Output the [x, y] coordinate of the center of the cell containing the given text.  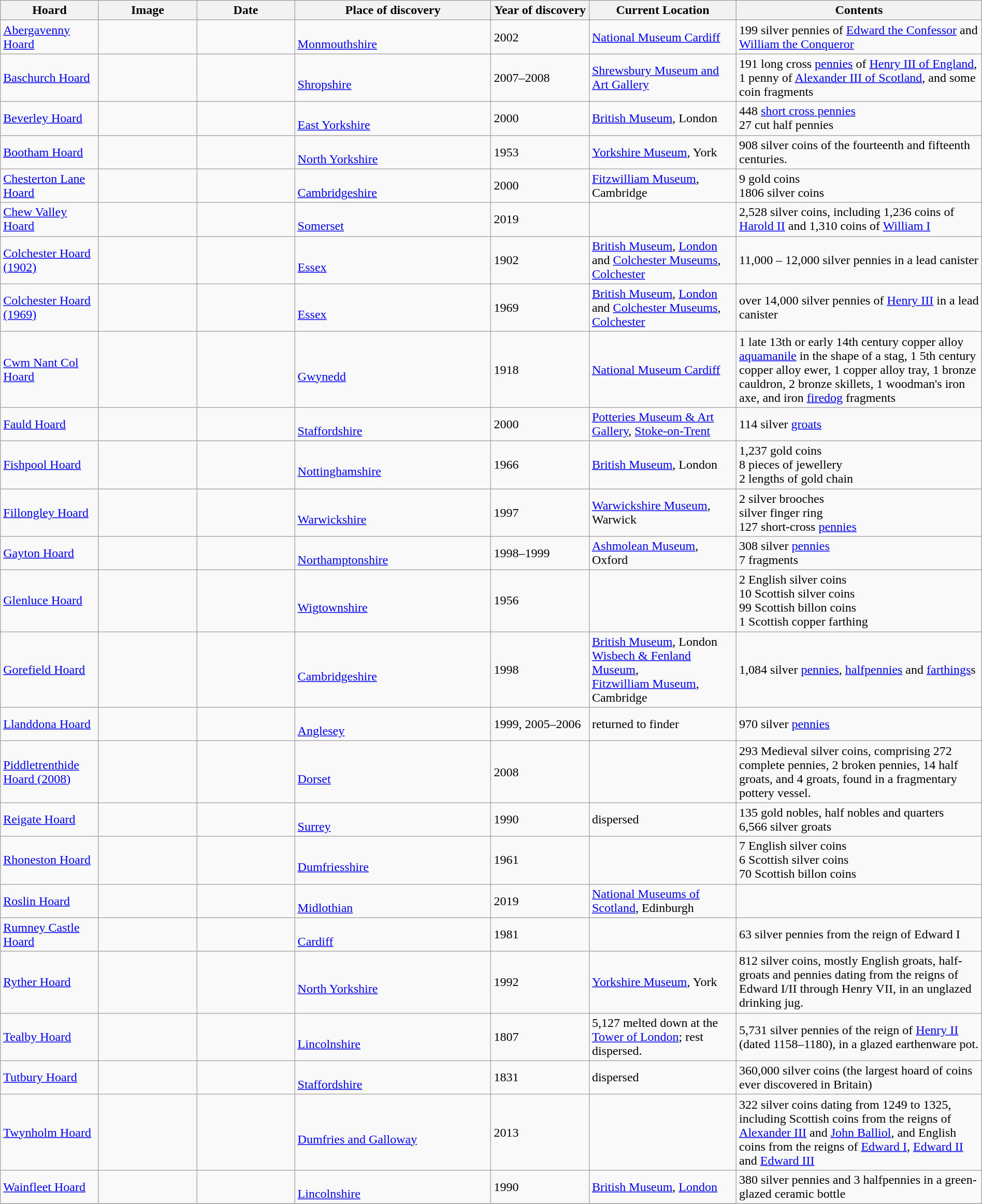
Cardiff [393, 934]
Piddletrenthide Hoard (2008) [50, 772]
Colchester Hoard (1902) [50, 260]
Wigtownshire [393, 601]
Somerset [393, 220]
Abergavenny Hoard [50, 37]
Cwm Nant Col Hoard [50, 369]
Place of discovery [393, 10]
1956 [540, 601]
2008 [540, 772]
1999, 2005–2006 [540, 724]
Year of discovery [540, 10]
Chew Valley Hoard [50, 220]
Nottinghamshire [393, 465]
360,000 silver coins (the largest hoard of coins ever discovered in Britain) [859, 1077]
National Museums of Scotland, Edinburgh [662, 901]
Glenluce Hoard [50, 601]
Roslin Hoard [50, 901]
2 English silver coins10 Scottish silver coins99 Scottish billon coins1 Scottish copper farthing [859, 601]
1902 [540, 260]
Llanddona Hoard [50, 724]
Dorset [393, 772]
5,127 melted down at the Tower of London; rest dispersed. [662, 1037]
Shropshire [393, 78]
Tealby Hoard [50, 1037]
1997 [540, 513]
5,731 silver pennies of the reign of Henry II (dated 1158–1180), in a glazed earthenware pot. [859, 1037]
2,528 silver coins, including 1,236 coins of Harold II and 1,310 coins of William I [859, 220]
1918 [540, 369]
Reigate Hoard [50, 819]
2007–2008 [540, 78]
2013 [540, 1132]
Wainfleet Hoard [50, 1187]
Colchester Hoard (1969) [50, 308]
1,237 gold coins8 pieces of jewellery2 lengths of gold chain [859, 465]
Fauld Hoard [50, 424]
Monmouthshire [393, 37]
Contents [859, 10]
Gorefield Hoard [50, 670]
2 silver broochessilver finger ring127 short-cross pennies [859, 513]
Ryther Hoard [50, 982]
Warwickshire Museum, Warwick [662, 513]
Ashmolean Museum, Oxford [662, 553]
2002 [540, 37]
114 silver groats [859, 424]
Warwickshire [393, 513]
135 gold nobles, half nobles and quarters6,566 silver groats [859, 819]
Fillongley Hoard [50, 513]
Dumfries and Galloway [393, 1132]
Fitzwilliam Museum, Cambridge [662, 185]
199 silver pennies of Edward the Confessor and William the Conqueror [859, 37]
308 silver pennies7 fragments [859, 553]
Dumfriesshire [393, 860]
1969 [540, 308]
7 English silver coins6 Scottish silver coins70 Scottish billon coins [859, 860]
Chesterton Lane Hoard [50, 185]
1807 [540, 1037]
Midlothian [393, 901]
1966 [540, 465]
11,000 – 12,000 silver pennies in a lead canister [859, 260]
Image [147, 10]
1998–1999 [540, 553]
Hoard [50, 10]
Bootham Hoard [50, 152]
380 silver pennies and 3 halfpennies in a green-glazed ceramic bottle [859, 1187]
908 silver coins of the fourteenth and fifteenth centuries. [859, 152]
British Museum, LondonWisbech & Fenland Museum,Fitzwilliam Museum, Cambridge [662, 670]
Gayton Hoard [50, 553]
Tutbury Hoard [50, 1077]
1961 [540, 860]
returned to finder [662, 724]
448 short cross pennies27 cut half pennies [859, 118]
over 14,000 silver pennies of Henry III in a lead canister [859, 308]
970 silver pennies [859, 724]
Current Location [662, 10]
9 gold coins1806 silver coins [859, 185]
Rumney Castle Hoard [50, 934]
1981 [540, 934]
Potteries Museum & Art Gallery, Stoke-on-Trent [662, 424]
Gwynedd [393, 369]
Shrewsbury Museum and Art Gallery [662, 78]
1,084 silver pennies, halfpennies and farthingss [859, 670]
Baschurch Hoard [50, 78]
East Yorkshire [393, 118]
191 long cross pennies of Henry III of England, 1 penny of Alexander III of Scotland, and some coin fragments [859, 78]
Date [245, 10]
1953 [540, 152]
Beverley Hoard [50, 118]
Twynholm Hoard [50, 1132]
Northamptonshire [393, 553]
Rhoneston Hoard [50, 860]
1831 [540, 1077]
Anglesey [393, 724]
Fishpool Hoard [50, 465]
1998 [540, 670]
1992 [540, 982]
293 Medieval silver coins, comprising 272 complete pennies, 2 broken pennies, 14 half groats, and 4 groats, found in a fragmentary pottery vessel. [859, 772]
63 silver pennies from the reign of Edward I [859, 934]
Surrey [393, 819]
